Return the (x, y) coordinate for the center point of the cell that contains the specified text.  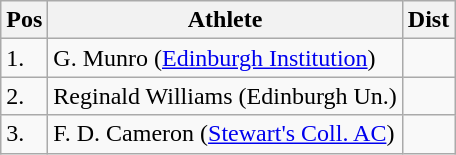
F. D. Cameron (Stewart's Coll. AC) (226, 134)
G. Munro (Edinburgh Institution) (226, 58)
Athlete (226, 20)
Dist (428, 20)
Reginald Williams (Edinburgh Un.) (226, 96)
3. (24, 134)
1. (24, 58)
2. (24, 96)
Pos (24, 20)
